From the cell containing the given text, extract its center point as [X, Y] coordinate. 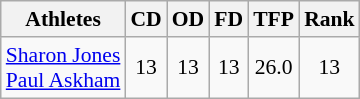
Rank [330, 19]
FD [228, 19]
OD [188, 19]
26.0 [274, 68]
Sharon JonesPaul Askham [64, 68]
Athletes [64, 19]
CD [146, 19]
TFP [274, 19]
